Output the (x, y) coordinate of the center of the cell containing the given text.  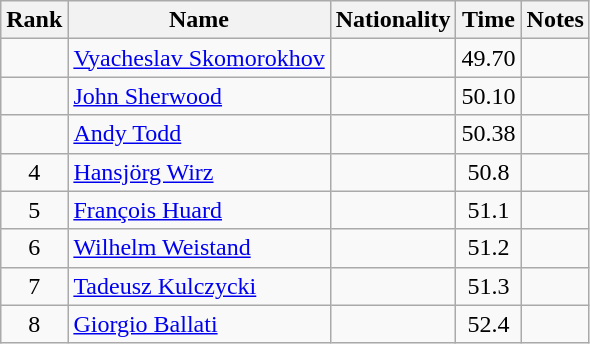
Andy Todd (199, 134)
50.10 (488, 96)
4 (34, 172)
Notes (555, 20)
50.38 (488, 134)
François Huard (199, 210)
Nationality (393, 20)
7 (34, 286)
6 (34, 248)
Vyacheslav Skomorokhov (199, 58)
50.8 (488, 172)
51.1 (488, 210)
John Sherwood (199, 96)
5 (34, 210)
52.4 (488, 324)
51.2 (488, 248)
49.70 (488, 58)
Rank (34, 20)
Tadeusz Kulczycki (199, 286)
51.3 (488, 286)
Wilhelm Weistand (199, 248)
Time (488, 20)
8 (34, 324)
Hansjörg Wirz (199, 172)
Giorgio Ballati (199, 324)
Name (199, 20)
